Scan for the cell matching the given text and deliver its [x, y] coordinate at center. 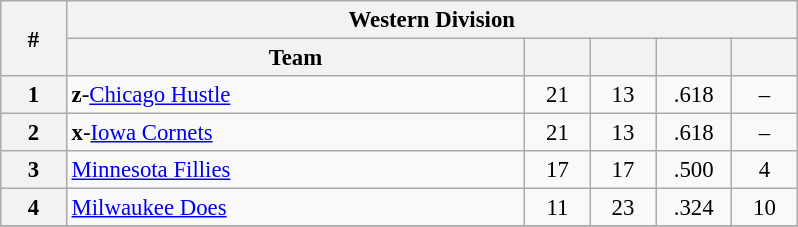
.500 [694, 170]
10 [765, 208]
z-Chicago Hustle [295, 95]
Minnesota Fillies [295, 170]
3 [34, 170]
23 [622, 208]
1 [34, 95]
Western Division [432, 20]
2 [34, 133]
11 [558, 208]
.324 [694, 208]
x-Iowa Cornets [295, 133]
# [34, 38]
Milwaukee Does [295, 208]
Team [295, 58]
